From the cell containing the given text, extract its center point as [X, Y] coordinate. 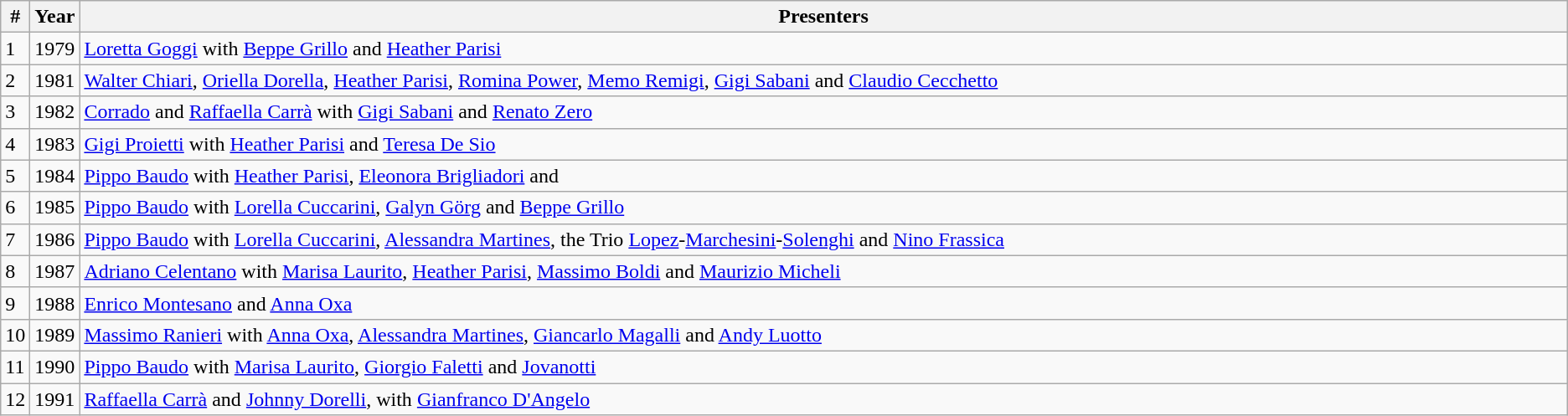
9 [15, 303]
Loretta Goggi with Beppe Grillo and Heather Parisi [823, 49]
1987 [55, 271]
6 [15, 208]
1989 [55, 335]
1982 [55, 112]
Corrado and Raffaella Carrà with Gigi Sabani and Renato Zero [823, 112]
2 [15, 80]
7 [15, 239]
1 [15, 49]
Gigi Proietti with Heather Parisi and Teresa De Sio [823, 144]
1986 [55, 239]
1984 [55, 176]
# [15, 17]
1985 [55, 208]
1988 [55, 303]
Pippo Baudo with Marisa Laurito, Giorgio Faletti and Jovanotti [823, 367]
12 [15, 399]
3 [15, 112]
1981 [55, 80]
Pippo Baudo with Lorella Cuccarini, Galyn Görg and Beppe Grillo [823, 208]
11 [15, 367]
5 [15, 176]
Walter Chiari, Oriella Dorella, Heather Parisi, Romina Power, Memo Remigi, Gigi Sabani and Claudio Cecchetto [823, 80]
Presenters [823, 17]
Adriano Celentano with Marisa Laurito, Heather Parisi, Massimo Boldi and Maurizio Micheli [823, 271]
Pippo Baudo with Lorella Cuccarini, Alessandra Martines, the Trio Lopez-Marchesini-Solenghi and Nino Frassica [823, 239]
Enrico Montesano and Anna Oxa [823, 303]
Pippo Baudo with Heather Parisi, Eleonora Brigliadori and [823, 176]
10 [15, 335]
1990 [55, 367]
Year [55, 17]
1979 [55, 49]
1983 [55, 144]
8 [15, 271]
Raffaella Carrà and Johnny Dorelli, with Gianfranco D'Angelo [823, 399]
4 [15, 144]
Massimo Ranieri with Anna Oxa, Alessandra Martines, Giancarlo Magalli and Andy Luotto [823, 335]
1991 [55, 399]
